Pinpoint the cell where the given text exists, returning its (x, y) midpoint coordinate. 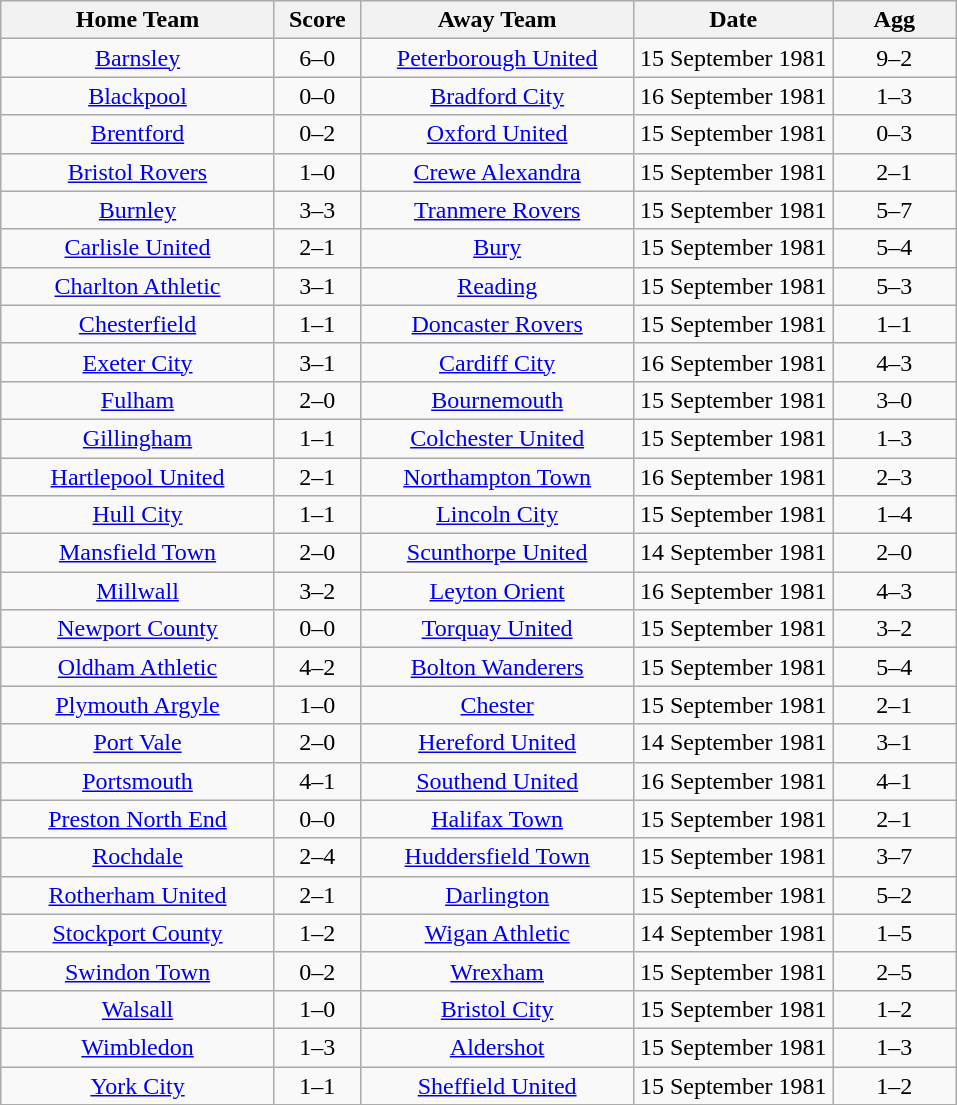
Date (734, 20)
Tranmere Rovers (497, 210)
Bradford City (497, 96)
Exeter City (138, 362)
Gillingham (138, 438)
Rotherham United (138, 895)
Chesterfield (138, 324)
Southend United (497, 781)
9–2 (894, 58)
1–5 (894, 933)
1–4 (894, 515)
Chester (497, 705)
Colchester United (497, 438)
Scunthorpe United (497, 553)
4–2 (317, 667)
Agg (894, 20)
Wimbledon (138, 1047)
Charlton Athletic (138, 286)
Rochdale (138, 857)
Millwall (138, 591)
2–3 (894, 477)
Halifax Town (497, 819)
Carlisle United (138, 248)
Oxford United (497, 134)
Wrexham (497, 971)
Mansfield Town (138, 553)
Port Vale (138, 743)
Stockport County (138, 933)
6–0 (317, 58)
Bournemouth (497, 400)
Plymouth Argyle (138, 705)
Portsmouth (138, 781)
Home Team (138, 20)
Score (317, 20)
5–2 (894, 895)
Preston North End (138, 819)
Bristol City (497, 1009)
Northampton Town (497, 477)
Wigan Athletic (497, 933)
Hartlepool United (138, 477)
Blackpool (138, 96)
Lincoln City (497, 515)
Brentford (138, 134)
Aldershot (497, 1047)
York City (138, 1085)
Hull City (138, 515)
Cardiff City (497, 362)
Walsall (138, 1009)
Away Team (497, 20)
Bury (497, 248)
Swindon Town (138, 971)
Burnley (138, 210)
Newport County (138, 629)
Crewe Alexandra (497, 172)
Fulham (138, 400)
Darlington (497, 895)
Bolton Wanderers (497, 667)
Huddersfield Town (497, 857)
Oldham Athletic (138, 667)
Barnsley (138, 58)
Torquay United (497, 629)
Bristol Rovers (138, 172)
5–3 (894, 286)
Peterborough United (497, 58)
Doncaster Rovers (497, 324)
5–7 (894, 210)
3–7 (894, 857)
Sheffield United (497, 1085)
3–0 (894, 400)
2–4 (317, 857)
Hereford United (497, 743)
Leyton Orient (497, 591)
0–3 (894, 134)
Reading (497, 286)
2–5 (894, 971)
3–3 (317, 210)
